For the text-containing cell, return its midpoint in [X, Y] coordinate format. 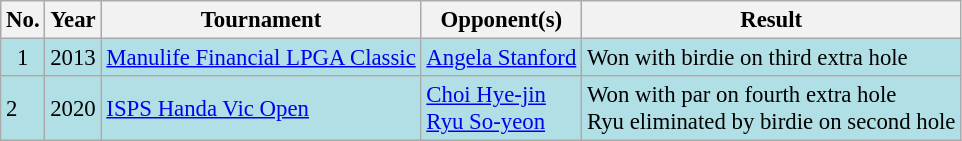
Year [73, 20]
1 [23, 58]
No. [23, 20]
Tournament [261, 20]
2 [23, 108]
2013 [73, 58]
Opponent(s) [502, 20]
Result [772, 20]
Choi Hye-jin Ryu So-yeon [502, 108]
ISPS Handa Vic Open [261, 108]
Angela Stanford [502, 58]
2020 [73, 108]
Won with birdie on third extra hole [772, 58]
Manulife Financial LPGA Classic [261, 58]
Won with par on fourth extra holeRyu eliminated by birdie on second hole [772, 108]
